From the cell containing the given text, extract its center point as (x, y) coordinate. 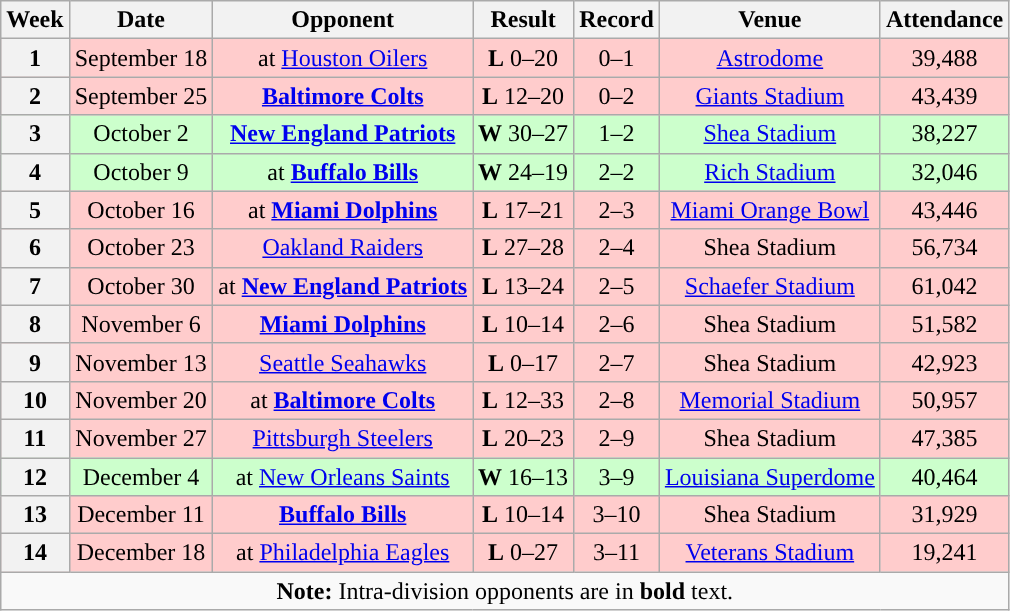
October 23 (141, 248)
Oakland Raiders (343, 248)
2–2 (617, 172)
42,923 (944, 362)
Astrodome (770, 58)
38,227 (944, 134)
October 16 (141, 210)
at Miami Dolphins (343, 210)
40,464 (944, 477)
L 0–17 (524, 362)
Rich Stadium (770, 172)
Miami Dolphins (343, 324)
at Philadelphia Eagles (343, 553)
2–4 (617, 248)
0–1 (617, 58)
43,439 (944, 96)
2 (35, 96)
L 20–23 (524, 438)
at Baltimore Colts (343, 400)
November 27 (141, 438)
at Buffalo Bills (343, 172)
Seattle Seahawks (343, 362)
2–3 (617, 210)
September 18 (141, 58)
September 25 (141, 96)
8 (35, 324)
December 4 (141, 477)
New England Patriots (343, 134)
3–11 (617, 553)
0–2 (617, 96)
Louisiana Superdome (770, 477)
W 30–27 (524, 134)
3 (35, 134)
Baltimore Colts (343, 96)
November 13 (141, 362)
11 (35, 438)
43,446 (944, 210)
47,385 (944, 438)
32,046 (944, 172)
1–2 (617, 134)
December 11 (141, 515)
December 18 (141, 553)
10 (35, 400)
50,957 (944, 400)
Buffalo Bills (343, 515)
at New England Patriots (343, 286)
Giants Stadium (770, 96)
Opponent (343, 20)
L 27–28 (524, 248)
November 20 (141, 400)
W 24–19 (524, 172)
Venue (770, 20)
L 0–27 (524, 553)
L 17–21 (524, 210)
4 (35, 172)
Note: Intra-division opponents are in bold text. (505, 591)
Miami Orange Bowl (770, 210)
2–9 (617, 438)
October 30 (141, 286)
Schaefer Stadium (770, 286)
Result (524, 20)
Memorial Stadium (770, 400)
2–8 (617, 400)
Pittsburgh Steelers (343, 438)
14 (35, 553)
7 (35, 286)
12 (35, 477)
October 9 (141, 172)
L 13–24 (524, 286)
at Houston Oilers (343, 58)
31,929 (944, 515)
13 (35, 515)
61,042 (944, 286)
Week (35, 20)
2–7 (617, 362)
at New Orleans Saints (343, 477)
W 16–13 (524, 477)
6 (35, 248)
39,488 (944, 58)
2–5 (617, 286)
Date (141, 20)
Attendance (944, 20)
L 12–20 (524, 96)
Veterans Stadium (770, 553)
5 (35, 210)
2–6 (617, 324)
November 6 (141, 324)
October 2 (141, 134)
56,734 (944, 248)
3–9 (617, 477)
3–10 (617, 515)
L 12–33 (524, 400)
51,582 (944, 324)
1 (35, 58)
L 0–20 (524, 58)
9 (35, 362)
Record (617, 20)
19,241 (944, 553)
